Return [x, y] of the center of cell containing provided text 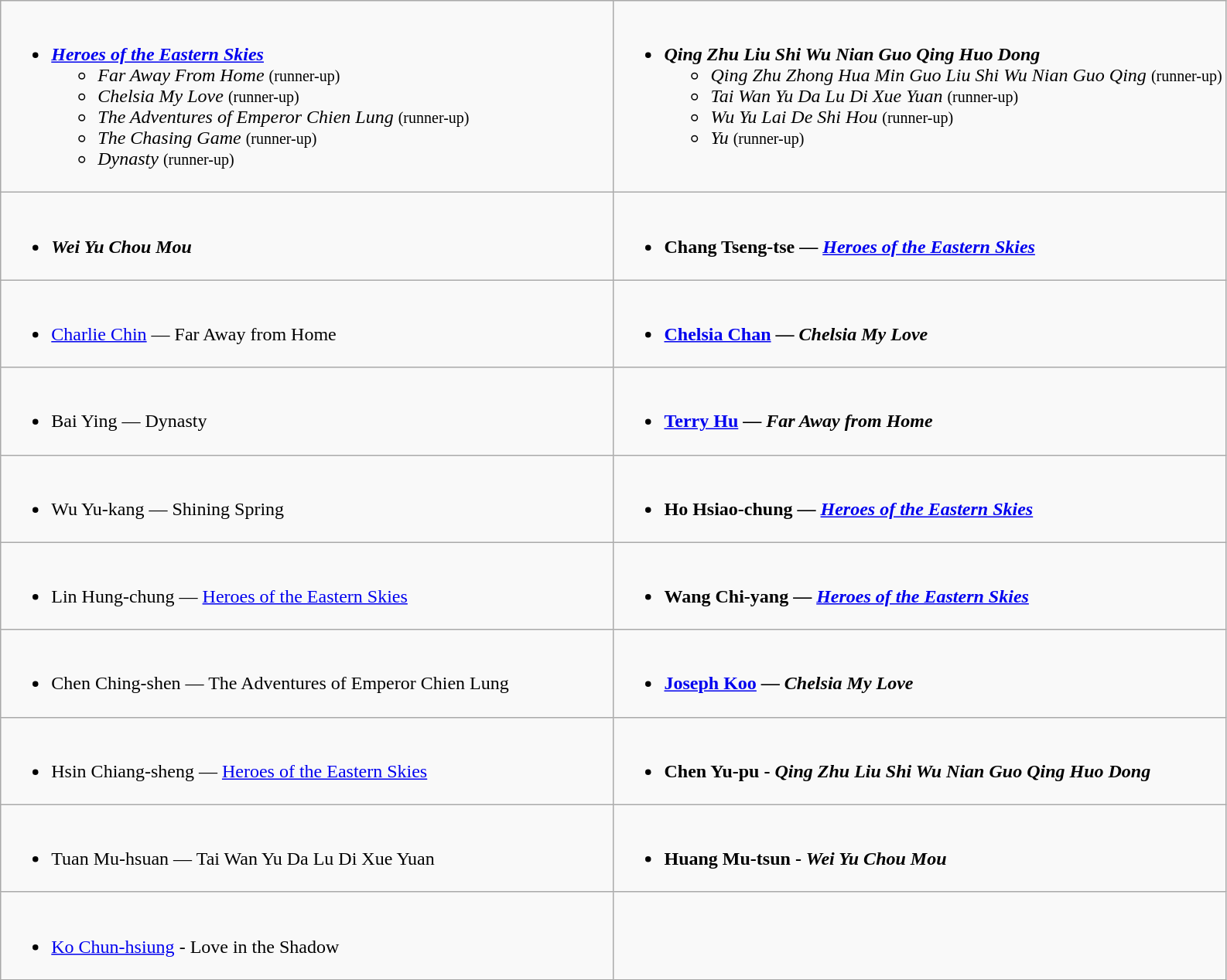
Bai Ying — Dynasty [307, 411]
Lin Hung-chung — Heroes of the Eastern Skies [307, 586]
Wang Chi-yang — Heroes of the Eastern Skies [920, 586]
Charlie Chin — Far Away from Home [307, 323]
Tuan Mu-hsuan — Tai Wan Yu Da Lu Di Xue Yuan [307, 848]
Wu Yu-kang — Shining Spring [307, 498]
Terry Hu — Far Away from Home [920, 411]
Chelsia Chan — Chelsia My Love [920, 323]
Chen Yu-pu - Qing Zhu Liu Shi Wu Nian Guo Qing Huo Dong [920, 761]
Ho Hsiao-chung — Heroes of the Eastern Skies [920, 498]
Joseph Koo — Chelsia My Love [920, 673]
Hsin Chiang-sheng — Heroes of the Eastern Skies [307, 761]
Ko Chun-hsiung - Love in the Shadow [307, 936]
Chen Ching-shen — The Adventures of Emperor Chien Lung [307, 673]
Chang Tseng-tse — Heroes of the Eastern Skies [920, 237]
Huang Mu-tsun - Wei Yu Chou Mou [920, 848]
Wei Yu Chou Mou [307, 237]
